Find where the given text appears and provide that cell's center as (x, y) coordinate. 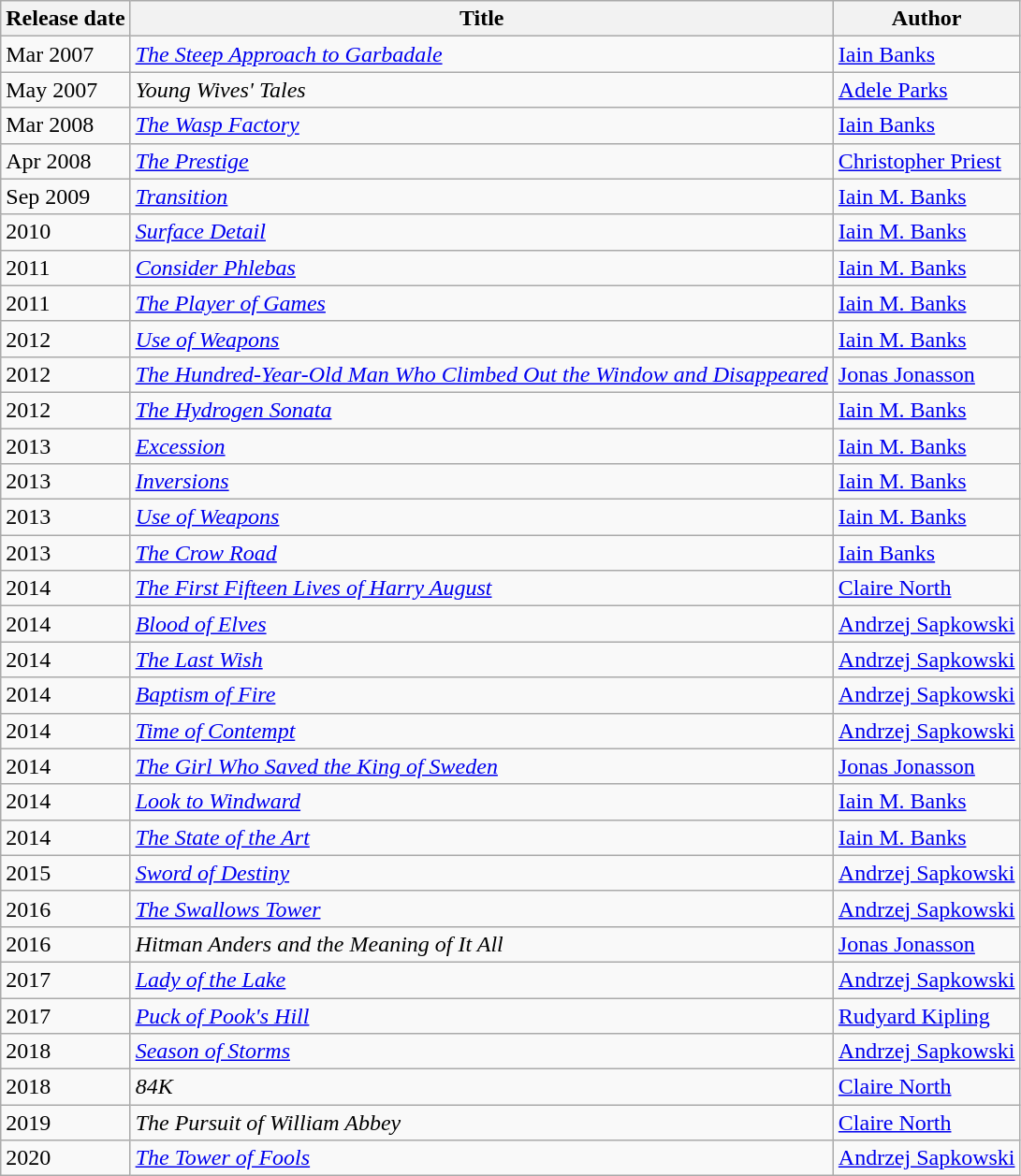
Consider Phlebas (481, 268)
Mar 2008 (66, 125)
The Girl Who Saved the King of Sweden (481, 766)
The Swallows Tower (481, 908)
Rudyard Kipling (926, 1015)
Sep 2009 (66, 196)
Title (481, 19)
Author (926, 19)
2019 (66, 1123)
Puck of Pook's Hill (481, 1015)
May 2007 (66, 90)
Mar 2007 (66, 54)
The State of the Art (481, 837)
Season of Storms (481, 1052)
84K (481, 1087)
The Steep Approach to Garbadale (481, 54)
The Tower of Fools (481, 1158)
Look to Windward (481, 802)
Hitman Anders and the Meaning of It All (481, 944)
Young Wives' Tales (481, 90)
The Player of Games (481, 303)
Inversions (481, 482)
The Crow Road (481, 553)
The Wasp Factory (481, 125)
The Pursuit of William Abbey (481, 1123)
Surface Detail (481, 232)
The Hydrogen Sonata (481, 410)
The Last Wish (481, 660)
2015 (66, 873)
Blood of Elves (481, 624)
Transition (481, 196)
Time of Contempt (481, 731)
The Hundred-Year-Old Man Who Climbed Out the Window and Disappeared (481, 374)
Sword of Destiny (481, 873)
Baptism of Fire (481, 695)
2010 (66, 232)
Excession (481, 446)
The First Fifteen Lives of Harry August (481, 588)
Release date (66, 19)
Adele Parks (926, 90)
Lady of the Lake (481, 980)
The Prestige (481, 161)
Apr 2008 (66, 161)
Christopher Priest (926, 161)
2020 (66, 1158)
